Detect which cell encompasses the target text, then output its (X, Y) center coordinate. 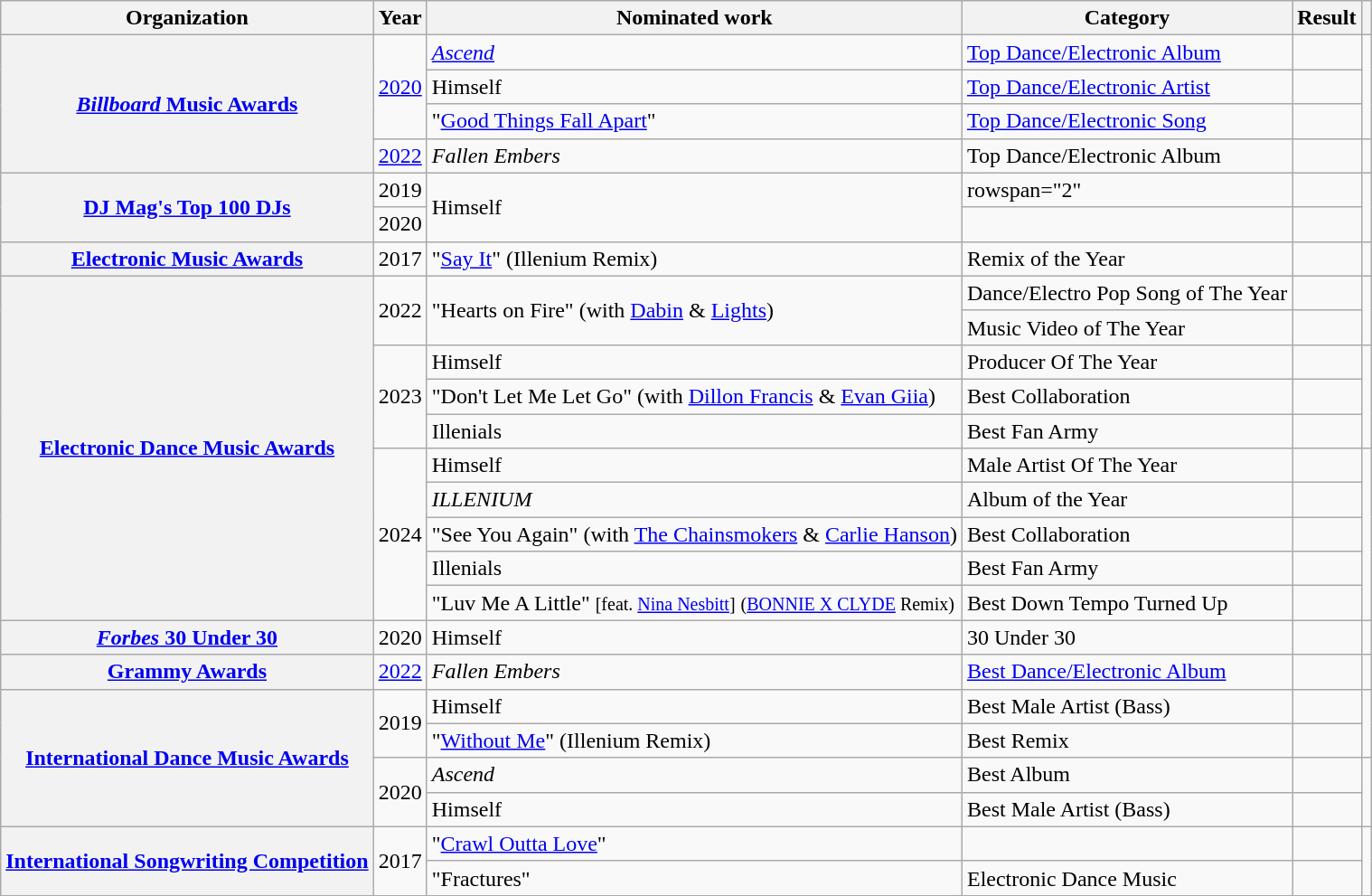
Dance/Electro Pop Song of The Year (1126, 293)
"See You Again" (with The Chainsmokers & Carlie Hanson) (694, 534)
Year (399, 18)
ILLENIUM (694, 500)
Music Video of The Year (1126, 327)
"Without Me" (Illenium Remix) (694, 740)
Organization (187, 18)
Male Artist Of The Year (1126, 466)
Grammy Awards (187, 672)
Electronic Dance Music (1126, 878)
Producer Of The Year (1126, 362)
Result (1327, 18)
"Say It" (Illenium Remix) (694, 259)
Billboard Music Awards (187, 104)
"Hearts on Fire" (with Dabin & Lights) (694, 310)
rowspan="2" (1126, 190)
International Dance Music Awards (187, 758)
Electronic Dance Music Awards (187, 448)
DJ Mag's Top 100 DJs (187, 207)
Remix of the Year (1126, 259)
"Good Things Fall Apart" (694, 121)
Nominated work (694, 18)
Best Down Tempo Turned Up (1126, 603)
Top Dance/Electronic Song (1126, 121)
Top Dance/Electronic Artist (1126, 87)
International Songwriting Competition (187, 861)
30 Under 30 (1126, 637)
Forbes 30 Under 30 (187, 637)
2023 (399, 396)
Best Remix (1126, 740)
"Crawl Outta Love" (694, 844)
Electronic Music Awards (187, 259)
"Fractures" (694, 878)
Best Dance/Electronic Album (1126, 672)
Category (1126, 18)
"Don't Let Me Let Go" (with Dillon Francis & Evan Giia) (694, 396)
Best Album (1126, 775)
2024 (399, 534)
Album of the Year (1126, 500)
"Luv Me A Little" [feat. Nina Nesbitt] (BONNIE X CLYDE Remix) (694, 603)
